From the cell containing the given text, extract its center point as [X, Y] coordinate. 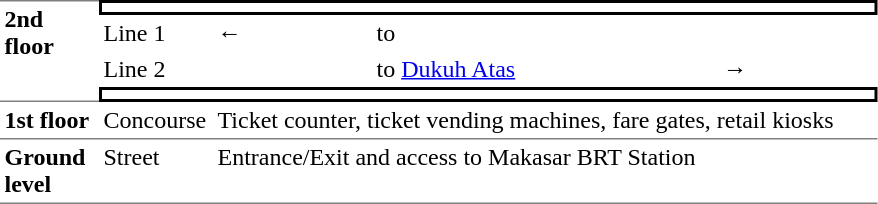
Concourse [156, 121]
1st floor [50, 121]
Street [156, 172]
Line 1 [156, 33]
2nd floor [50, 51]
Ground level [50, 172]
to [545, 33]
Line 2 [156, 69]
Ticket counter, ticket vending machines, fare gates, retail kiosks [545, 121]
← [292, 33]
Entrance/Exit and access to Makasar BRT Station [545, 172]
→ [798, 69]
to Dukuh Atas [545, 69]
